Identify which cell holds the provided text, then report its [X, Y] central coordinate. 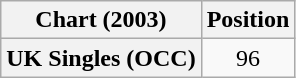
Position [248, 20]
UK Singles (OCC) [101, 58]
Chart (2003) [101, 20]
96 [248, 58]
